Locate the cell with the specified text and output its (X, Y) center coordinate. 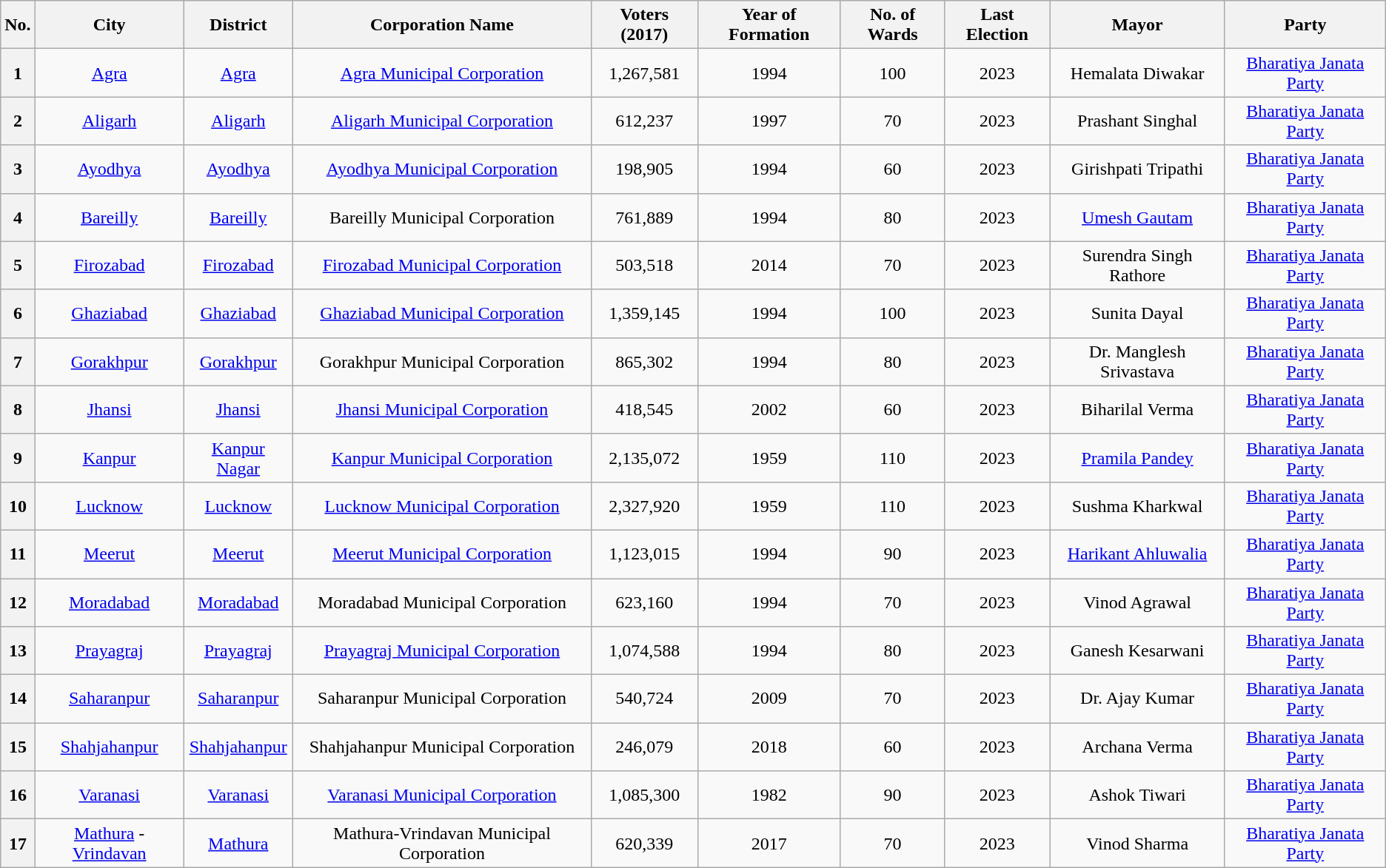
Biharilal Verma (1137, 410)
17 (18, 844)
2 (18, 121)
3 (18, 169)
14 (18, 699)
Prayagraj Municipal Corporation (441, 651)
Ganesh Kesarwani (1137, 651)
Ghaziabad Municipal Corporation (441, 314)
1 (18, 73)
Harikant Ahluwalia (1137, 554)
Agra Municipal Corporation (441, 73)
Moradabad Municipal Corporation (441, 602)
418,545 (644, 410)
District (238, 25)
540,724 (644, 699)
1,267,581 (644, 73)
5 (18, 265)
Girishpati Tripathi (1137, 169)
Varanasi Municipal Corporation (441, 795)
Gorakhpur Municipal Corporation (441, 361)
Last Election (997, 25)
16 (18, 795)
9 (18, 457)
6 (18, 314)
198,905 (644, 169)
Vinod Sharma (1137, 844)
Hemalata Diwakar (1137, 73)
1,123,015 (644, 554)
Kanpur Nagar (238, 457)
246,079 (644, 747)
Prashant Singhal (1137, 121)
2017 (769, 844)
11 (18, 554)
Mathura -Vrindavan (110, 844)
Dr. Manglesh Srivastava (1137, 361)
13 (18, 651)
No. (18, 25)
15 (18, 747)
Dr. Ajay Kumar (1137, 699)
Surendra Singh Rathore (1137, 265)
Firozabad Municipal Corporation (441, 265)
Aligarh Municipal Corporation (441, 121)
No. of Wards (892, 25)
Year of Formation (769, 25)
Meerut Municipal Corporation (441, 554)
Mathura-Vrindavan Municipal Corporation (441, 844)
Bareilly Municipal Corporation (441, 218)
7 (18, 361)
1,074,588 (644, 651)
Pramila Pandey (1137, 457)
1997 (769, 121)
612,237 (644, 121)
10 (18, 506)
2018 (769, 747)
623,160 (644, 602)
1982 (769, 795)
Saharanpur Municipal Corporation (441, 699)
Kanpur Municipal Corporation (441, 457)
503,518 (644, 265)
City (110, 25)
12 (18, 602)
2009 (769, 699)
2,327,920 (644, 506)
620,339 (644, 844)
761,889 (644, 218)
2014 (769, 265)
Jhansi Municipal Corporation (441, 410)
Corporation Name (441, 25)
Mayor (1137, 25)
Voters (2017) (644, 25)
865,302 (644, 361)
Party (1305, 25)
Sunita Dayal (1137, 314)
Vinod Agrawal (1137, 602)
1,359,145 (644, 314)
8 (18, 410)
Ashok Tiwari (1137, 795)
Lucknow Municipal Corporation (441, 506)
2002 (769, 410)
4 (18, 218)
Ayodhya Municipal Corporation (441, 169)
Mathura (238, 844)
1,085,300 (644, 795)
Archana Verma (1137, 747)
Shahjahanpur Municipal Corporation (441, 747)
Umesh Gautam (1137, 218)
Kanpur (110, 457)
Sushma Kharkwal (1137, 506)
2,135,072 (644, 457)
